Locate the cell with the specified text and output its [X, Y] center coordinate. 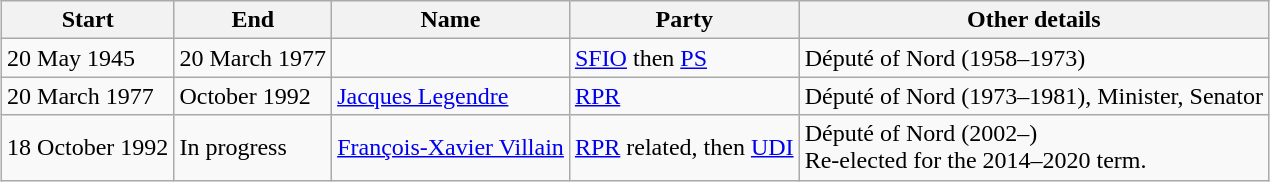
Other details [1034, 20]
RPR related, then UDI [684, 148]
In progress [253, 148]
RPR [684, 96]
Jacques Legendre [451, 96]
October 1992 [253, 96]
Député of Nord (2002–)Re-elected for the 2014–2020 term. [1034, 148]
Party [684, 20]
18 October 1992 [88, 148]
End [253, 20]
François-Xavier Villain [451, 148]
SFIO then PS [684, 58]
20 May 1945 [88, 58]
Député of Nord (1973–1981), Minister, Senator [1034, 96]
Name [451, 20]
Start [88, 20]
Député of Nord (1958–1973) [1034, 58]
